Find where the given text appears and provide that cell's center as [x, y] coordinate. 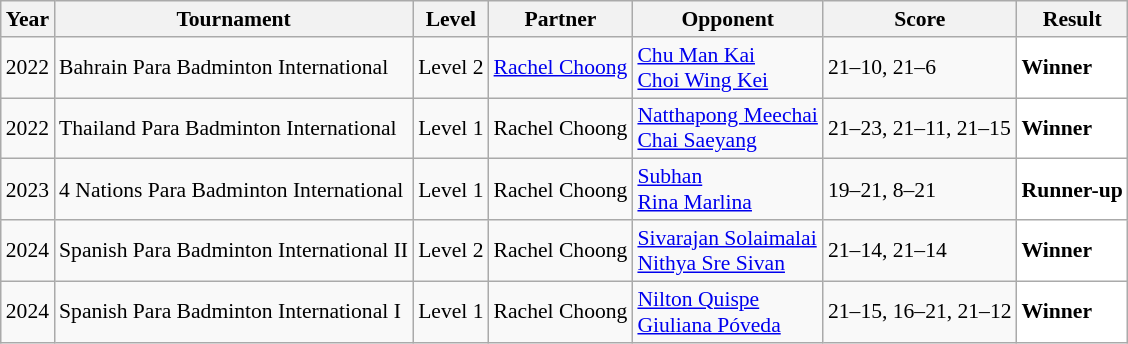
Partner [561, 19]
Natthapong Meechai Chai Saeyang [728, 128]
Sivarajan Solaimalai Nithya Sre Sivan [728, 250]
21–14, 21–14 [920, 250]
4 Nations Para Badminton International [234, 190]
Year [28, 19]
21–10, 21–6 [920, 68]
Result [1072, 19]
Opponent [728, 19]
Score [920, 19]
Spanish Para Badminton International II [234, 250]
21–23, 21–11, 21–15 [920, 128]
Tournament [234, 19]
21–15, 16–21, 21–12 [920, 312]
19–21, 8–21 [920, 190]
Chu Man Kai Choi Wing Kei [728, 68]
Runner-up [1072, 190]
Nilton Quispe Giuliana Póveda [728, 312]
2023 [28, 190]
Spanish Para Badminton International I [234, 312]
Thailand Para Badminton International [234, 128]
Subhan Rina Marlina [728, 190]
Level [450, 19]
Bahrain Para Badminton International [234, 68]
